Extract the (X, Y) coordinate from the center of the cell holding the provided text.  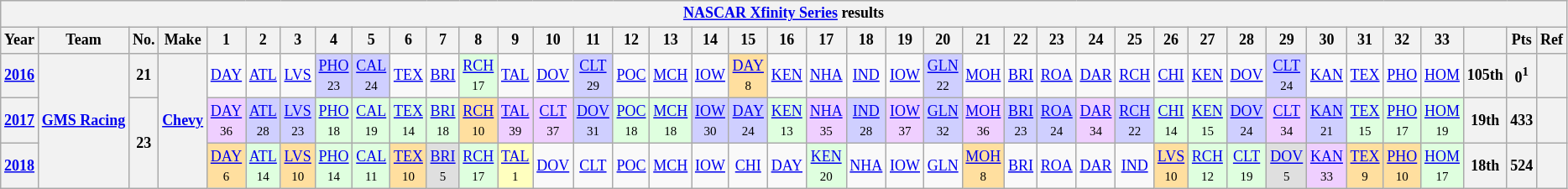
MOH8 (984, 165)
HOM (1442, 76)
2017 (20, 121)
CLT19 (1247, 165)
26 (1170, 40)
25 (1135, 40)
32 (1402, 40)
POC18 (631, 121)
31 (1365, 40)
GLN22 (943, 76)
KEN20 (826, 165)
TEX10 (409, 165)
DAY36 (226, 121)
ATL (263, 76)
30 (1327, 40)
RCH12 (1208, 165)
CLT34 (1287, 121)
PHO18 (334, 121)
DAR34 (1096, 121)
CLT24 (1287, 76)
HOM19 (1442, 121)
PHO17 (1402, 121)
PHO (1402, 76)
TAL (515, 76)
MOH (984, 76)
2016 (20, 76)
KEN13 (787, 121)
BRI5 (443, 165)
DOV5 (1287, 165)
CHI14 (1170, 121)
22 (1021, 40)
524 (1522, 165)
TEX15 (1365, 121)
5 (371, 40)
24 (1096, 40)
Team (83, 40)
KAN (1327, 76)
6 (409, 40)
PHO14 (334, 165)
28 (1247, 40)
1 (226, 40)
CAL11 (371, 165)
DAY8 (748, 76)
PHO23 (334, 76)
TAL39 (515, 121)
No. (144, 40)
18th (1485, 165)
Ref (1552, 40)
ATL28 (263, 121)
DAY6 (226, 165)
7 (443, 40)
4 (334, 40)
CAL19 (371, 121)
105th (1485, 76)
13 (671, 40)
15 (748, 40)
TEX14 (409, 121)
LVS23 (297, 121)
20 (943, 40)
TAL1 (515, 165)
GLN (943, 165)
2018 (20, 165)
Make (183, 40)
8 (478, 40)
LVS (297, 76)
MOH36 (984, 121)
RCH10 (478, 121)
NHA35 (826, 121)
17 (826, 40)
433 (1522, 121)
12 (631, 40)
RCH (1135, 76)
MCH18 (671, 121)
10 (553, 40)
CLT37 (553, 121)
Pts (1522, 40)
GLN32 (943, 121)
33 (1442, 40)
DOV24 (1247, 121)
9 (515, 40)
11 (593, 40)
HOM17 (1442, 165)
18 (866, 40)
19 (905, 40)
01 (1522, 76)
TEX9 (1365, 165)
CAL24 (371, 76)
2 (263, 40)
BRI18 (443, 121)
KAN21 (1327, 121)
KAN33 (1327, 165)
GMS Racing (83, 121)
NASCAR Xfinity Series results (784, 13)
CLT (593, 165)
PHO10 (1402, 165)
ATL14 (263, 165)
DAY24 (748, 121)
16 (787, 40)
3 (297, 40)
27 (1208, 40)
KEN15 (1208, 121)
DOV31 (593, 121)
IND28 (866, 121)
14 (710, 40)
Chevy (183, 121)
ROA24 (1056, 121)
CLT29 (593, 76)
RCH22 (1135, 121)
19th (1485, 121)
29 (1287, 40)
BRI23 (1021, 121)
Year (20, 40)
IOW30 (710, 121)
IOW37 (905, 121)
